Return the [x, y] coordinate for the center point of the cell that contains the specified text.  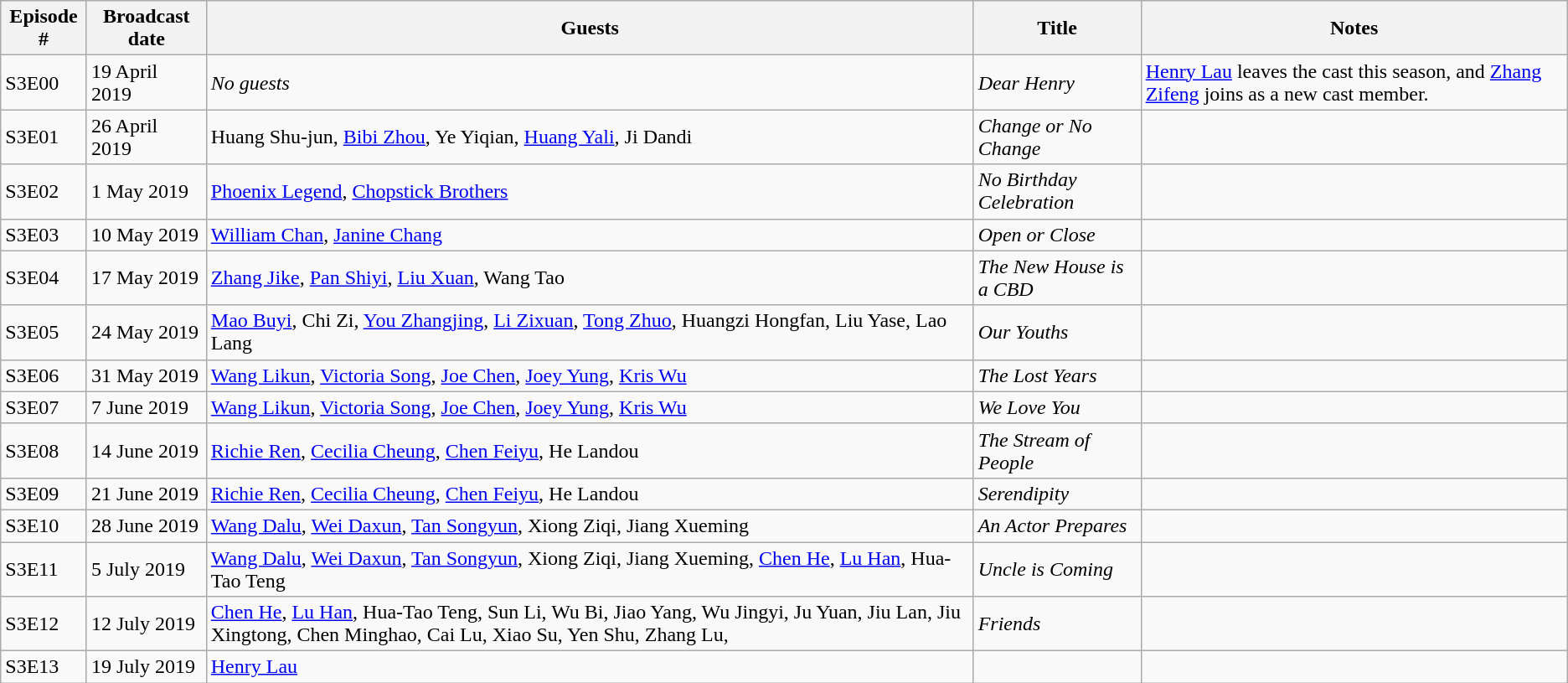
Our Youths [1057, 332]
An Actor Prepares [1057, 525]
14 June 2019 [146, 451]
21 June 2019 [146, 494]
S3E03 [44, 235]
No guests [590, 82]
S3E12 [44, 623]
S3E10 [44, 525]
28 June 2019 [146, 525]
S3E01 [44, 137]
17 May 2019 [146, 278]
Change or No Change [1057, 137]
Uncle is Coming [1057, 568]
The Stream of People [1057, 451]
S3E05 [44, 332]
S3E04 [44, 278]
Zhang Jike, Pan Shiyi, Liu Xuan, Wang Tao [590, 278]
Phoenix Legend, Chopstick Brothers [590, 191]
5 July 2019 [146, 568]
Title [1057, 28]
1 May 2019 [146, 191]
26 April 2019 [146, 137]
Notes [1354, 28]
William Chan, Janine Chang [590, 235]
S3E00 [44, 82]
31 May 2019 [146, 375]
10 May 2019 [146, 235]
19 July 2019 [146, 667]
Wang Dalu, Wei Daxun, Tan Songyun, Xiong Ziqi, Jiang Xueming [590, 525]
S3E11 [44, 568]
Mao Buyi, Chi Zi, You Zhangjing, Li Zixuan, Tong Zhuo, Huangzi Hongfan, Liu Yase, Lao Lang [590, 332]
Serendipity [1057, 494]
S3E08 [44, 451]
S3E06 [44, 375]
7 June 2019 [146, 407]
24 May 2019 [146, 332]
S3E13 [44, 667]
We Love You [1057, 407]
The New House is a CBD [1057, 278]
Huang Shu-jun, Bibi Zhou, Ye Yiqian, Huang Yali, Ji Dandi [590, 137]
Henry Lau leaves the cast this season, and Zhang Zifeng joins as a new cast member. [1354, 82]
S3E02 [44, 191]
Henry Lau [590, 667]
Episode # [44, 28]
Wang Dalu, Wei Daxun, Tan Songyun, Xiong Ziqi, Jiang Xueming, Chen He, Lu Han, Hua-Tao Teng [590, 568]
No Birthday Celebration [1057, 191]
Friends [1057, 623]
Guests [590, 28]
S3E07 [44, 407]
The Lost Years [1057, 375]
Chen He, Lu Han, Hua-Tao Teng, Sun Li, Wu Bi, Jiao Yang, Wu Jingyi, Ju Yuan, Jiu Lan, Jiu Xingtong, Chen Minghao, Cai Lu, Xiao Su, Yen Shu, Zhang Lu, [590, 623]
Broadcast date [146, 28]
S3E09 [44, 494]
Open or Close [1057, 235]
Dear Henry [1057, 82]
19 April 2019 [146, 82]
12 July 2019 [146, 623]
